Locate the cell with the specified text and output its [x, y] center coordinate. 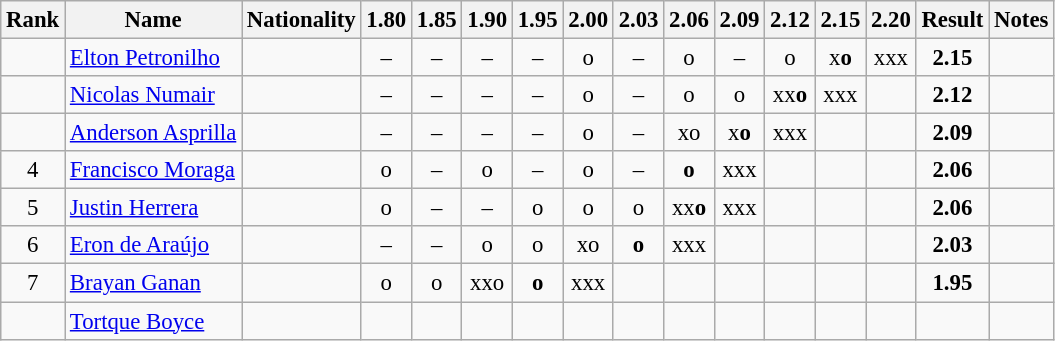
Tortque Boyce [154, 321]
Rank [33, 20]
Elton Petronilho [154, 58]
1.90 [487, 20]
5 [33, 208]
2.00 [588, 20]
2.20 [891, 20]
7 [33, 283]
Eron de Araújo [154, 245]
Anderson Asprilla [154, 133]
Name [154, 20]
Nationality [302, 20]
4 [33, 170]
Notes [1022, 20]
Francisco Moraga [154, 170]
Brayan Ganan [154, 283]
1.80 [386, 20]
Result [952, 20]
Justin Herrera [154, 208]
1.85 [436, 20]
6 [33, 245]
Nicolas Numair [154, 95]
